Output the [x, y] coordinate of the center of the cell containing the given text.  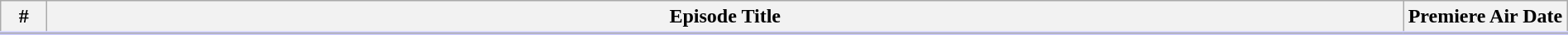
# [24, 17]
Episode Title [725, 17]
Premiere Air Date [1485, 17]
